Scan for the cell matching the given text and deliver its [x, y] coordinate at center. 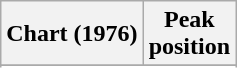
Peakposition [189, 34]
Chart (1976) [72, 34]
